Extract the [x, y] coordinate from the center of the cell holding the provided text.  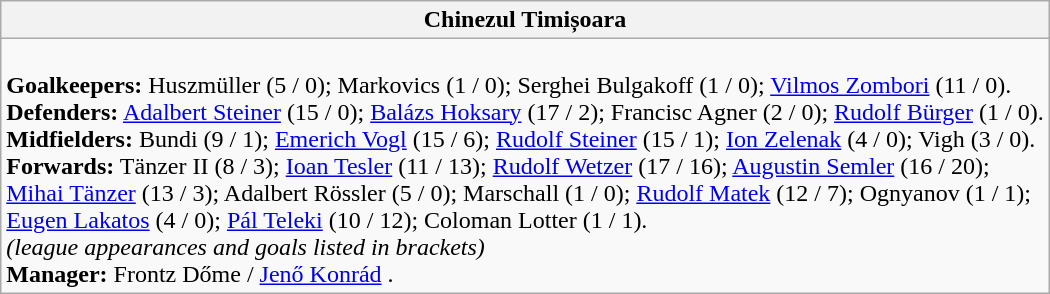
Chinezul Timișoara [525, 20]
